Search for the cell housing the specified text and yield its [x, y] center coordinate. 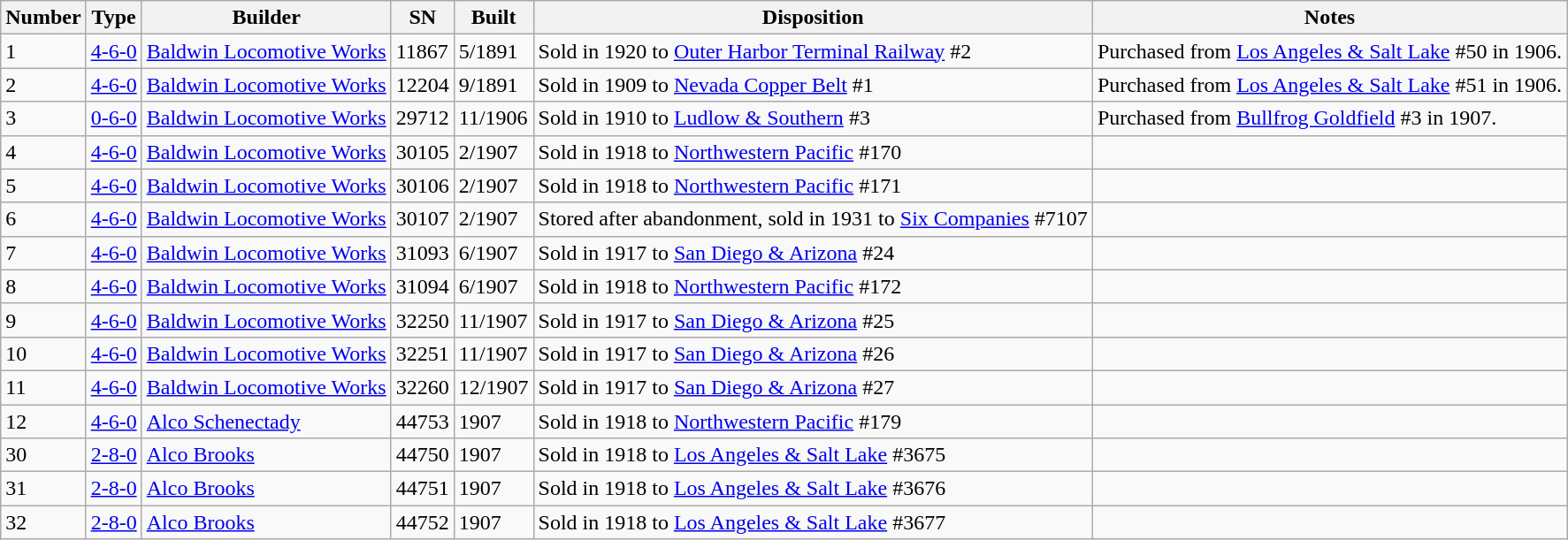
9/1891 [493, 85]
32250 [423, 320]
Stored after abandonment, sold in 1931 to Six Companies #7107 [813, 219]
31093 [423, 253]
0-6-0 [113, 118]
44751 [423, 489]
Number [43, 18]
Sold in 1918 to Los Angeles & Salt Lake #3676 [813, 489]
44750 [423, 455]
11/1906 [493, 118]
12/1907 [493, 387]
32251 [423, 354]
5 [43, 186]
Sold in 1918 to Northwestern Pacific #170 [813, 152]
44753 [423, 422]
31 [43, 489]
30107 [423, 219]
10 [43, 354]
Sold in 1920 to Outer Harbor Terminal Railway #2 [813, 51]
Type [113, 18]
Purchased from Los Angeles & Salt Lake #50 in 1906. [1329, 51]
32 [43, 522]
4 [43, 152]
9 [43, 320]
Sold in 1918 to Northwestern Pacific #171 [813, 186]
Sold in 1917 to San Diego & Arizona #26 [813, 354]
11867 [423, 51]
Sold in 1917 to San Diego & Arizona #24 [813, 253]
2 [43, 85]
32260 [423, 387]
1 [43, 51]
5/1891 [493, 51]
3 [43, 118]
Built [493, 18]
Alco Schenectady [266, 422]
SN [423, 18]
8 [43, 286]
Sold in 1917 to San Diego & Arizona #27 [813, 387]
30 [43, 455]
Sold in 1910 to Ludlow & Southern #3 [813, 118]
6 [43, 219]
Sold in 1918 to Northwestern Pacific #179 [813, 422]
Disposition [813, 18]
30106 [423, 186]
Purchased from Los Angeles & Salt Lake #51 in 1906. [1329, 85]
Sold in 1918 to Los Angeles & Salt Lake #3677 [813, 522]
Notes [1329, 18]
44752 [423, 522]
Sold in 1918 to Los Angeles & Salt Lake #3675 [813, 455]
Sold in 1918 to Northwestern Pacific #172 [813, 286]
Purchased from Bullfrog Goldfield #3 in 1907. [1329, 118]
11 [43, 387]
29712 [423, 118]
Sold in 1917 to San Diego & Arizona #25 [813, 320]
Builder [266, 18]
12 [43, 422]
12204 [423, 85]
30105 [423, 152]
Sold in 1909 to Nevada Copper Belt #1 [813, 85]
31094 [423, 286]
7 [43, 253]
